Search for the cell housing the specified text and yield its (X, Y) center coordinate. 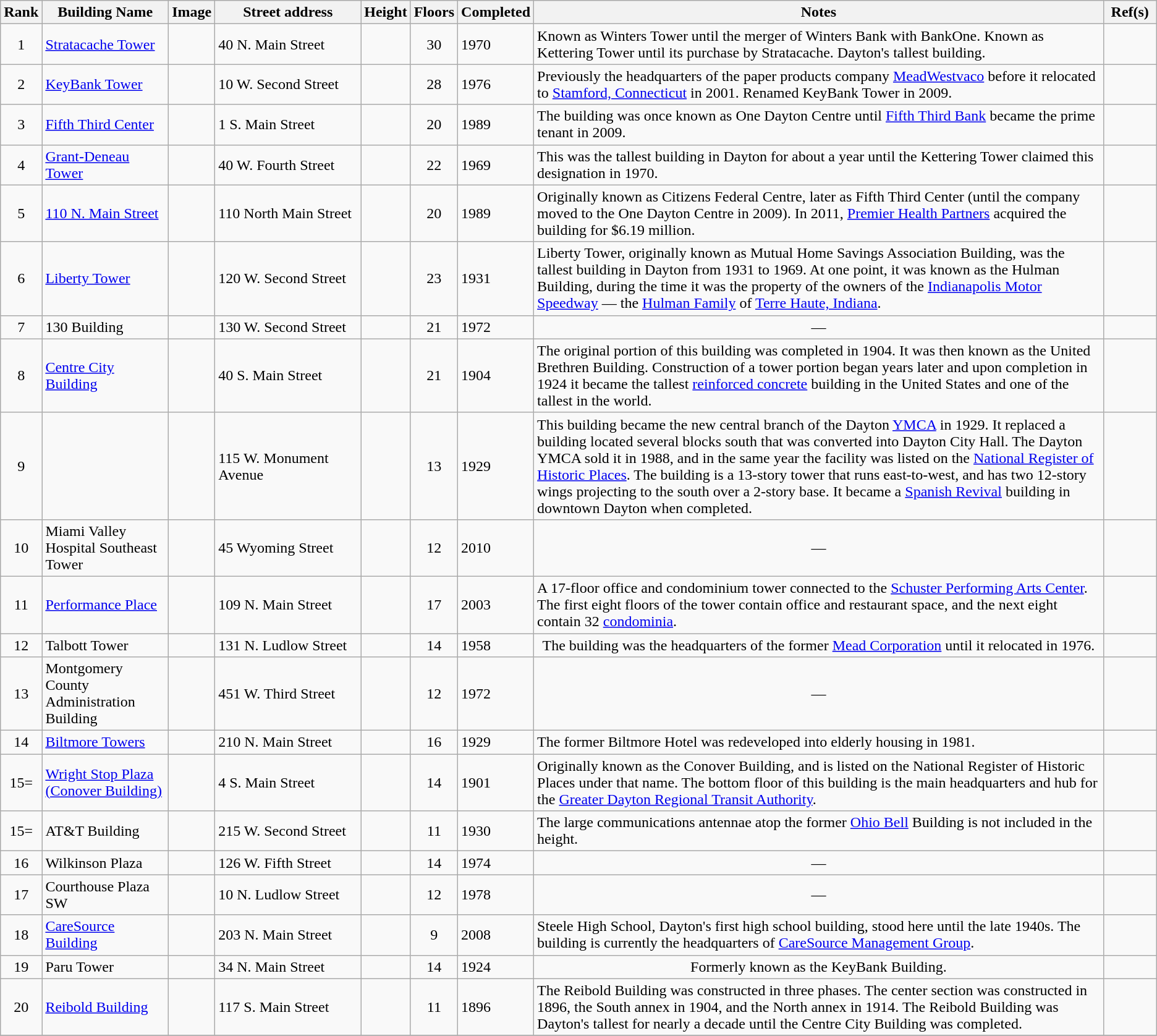
Completed (496, 12)
5 (21, 213)
1924 (496, 967)
210 N. Main Street (288, 742)
1969 (496, 164)
Paru Tower (105, 967)
1 (21, 45)
Image (192, 12)
Street address (288, 12)
1930 (496, 831)
2 (21, 84)
Miami Valley Hospital Southeast Tower (105, 548)
8 (21, 376)
Centre City Building (105, 376)
Height (386, 12)
203 N. Main Street (288, 935)
4 (21, 164)
1970 (496, 45)
1974 (496, 863)
1931 (496, 278)
Wright Stop Plaza (Conover Building) (105, 783)
23 (434, 278)
115 W. Monument Avenue (288, 466)
Reibold Building (105, 1007)
The building was once known as One Dayton Centre until Fifth Third Bank became the prime tenant in 2009. (819, 125)
KeyBank Tower (105, 84)
Ref(s) (1130, 12)
40 W. Fourth Street (288, 164)
30 (434, 45)
2010 (496, 548)
40 S. Main Street (288, 376)
Wilkinson Plaza (105, 863)
Notes (819, 12)
AT&T Building (105, 831)
1904 (496, 376)
109 N. Main Street (288, 605)
Performance Place (105, 605)
Grant-Deneau Tower (105, 164)
4 S. Main Street (288, 783)
Courthouse Plaza SW (105, 895)
1901 (496, 783)
Rank (21, 12)
451 W. Third Street (288, 694)
1 S. Main Street (288, 125)
110 N. Main Street (105, 213)
2008 (496, 935)
131 N. Ludlow Street (288, 645)
130 Building (105, 327)
Building Name (105, 12)
130 W. Second Street (288, 327)
10 (21, 548)
6 (21, 278)
Formerly known as the KeyBank Building. (819, 967)
CareSource Building (105, 935)
2003 (496, 605)
Montgomery County Administration Building (105, 694)
Fifth Third Center (105, 125)
117 S. Main Street (288, 1007)
10 N. Ludlow Street (288, 895)
1896 (496, 1007)
19 (21, 967)
Stratacache Tower (105, 45)
45 Wyoming Street (288, 548)
18 (21, 935)
7 (21, 327)
22 (434, 164)
1978 (496, 895)
126 W. Fifth Street (288, 863)
Liberty Tower (105, 278)
120 W. Second Street (288, 278)
215 W. Second Street (288, 831)
10 W. Second Street (288, 84)
34 N. Main Street (288, 967)
Biltmore Towers (105, 742)
28 (434, 84)
The building was the headquarters of the former Mead Corporation until it relocated in 1976. (819, 645)
This was the tallest building in Dayton for about a year until the Kettering Tower claimed this designation in 1970. (819, 164)
110 North Main Street (288, 213)
1976 (496, 84)
The large communications antennae atop the former Ohio Bell Building is not included in the height. (819, 831)
Floors (434, 12)
Talbott Tower (105, 645)
40 N. Main Street (288, 45)
1958 (496, 645)
The former Biltmore Hotel was redeveloped into elderly housing in 1981. (819, 742)
3 (21, 125)
